For the text-containing cell, return its midpoint in (X, Y) coordinate format. 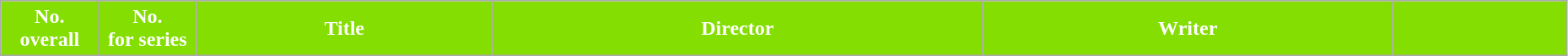
Director (738, 29)
Writer (1188, 29)
No. overall (50, 29)
No. for series (148, 29)
Title (344, 29)
